Detect which cell encompasses the target text, then output its (X, Y) center coordinate. 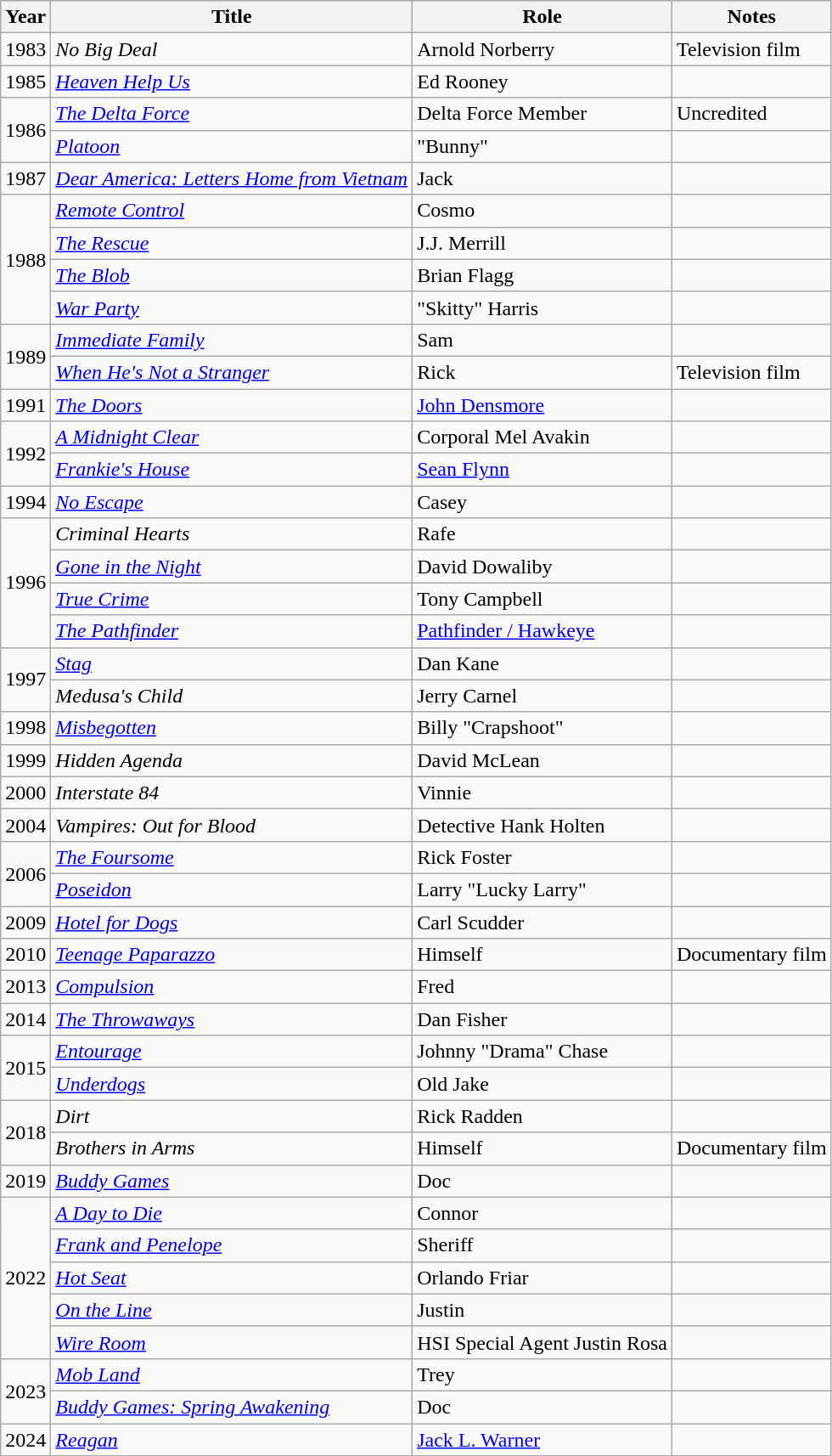
Mob Land (232, 1374)
2010 (25, 955)
The Foursome (232, 857)
2006 (25, 873)
Buddy Games (232, 1181)
No Big Deal (232, 49)
Johnny "Drama" Chase (542, 1052)
Casey (542, 502)
The Doors (232, 405)
2018 (25, 1132)
1988 (25, 259)
Rick (542, 372)
Buddy Games: Spring Awakening (232, 1407)
Detective Hank Holten (542, 825)
1985 (25, 82)
Billy "Crapshoot" (542, 728)
Entourage (232, 1052)
2013 (25, 987)
1989 (25, 356)
Dan Fisher (542, 1019)
Sheriff (542, 1245)
Title (232, 17)
A Midnight Clear (232, 437)
A Day to Die (232, 1213)
No Escape (232, 502)
David Dowaliby (542, 567)
Larry "Lucky Larry" (542, 889)
"Bunny" (542, 146)
Arnold Norberry (542, 49)
Medusa's Child (232, 696)
Hot Seat (232, 1278)
Remote Control (232, 211)
2023 (25, 1391)
"Skitty" Harris (542, 308)
1997 (25, 680)
Jack L. Warner (542, 1440)
Compulsion (232, 987)
Rick Foster (542, 857)
The Rescue (232, 243)
Gone in the Night (232, 567)
Corporal Mel Avakin (542, 437)
Sam (542, 340)
1987 (25, 178)
Stag (232, 663)
2000 (25, 793)
Jerry Carnel (542, 696)
Old Jake (542, 1084)
Reagan (232, 1440)
Frank and Penelope (232, 1245)
Underdogs (232, 1084)
The Pathfinder (232, 631)
Wire Room (232, 1342)
Vampires: Out for Blood (232, 825)
Notes (751, 17)
War Party (232, 308)
1998 (25, 728)
Misbegotten (232, 728)
Jack (542, 178)
Year (25, 17)
1996 (25, 583)
Dan Kane (542, 663)
1994 (25, 502)
J.J. Merrill (542, 243)
Brian Flagg (542, 275)
When He's Not a Stranger (232, 372)
Fred (542, 987)
Sean Flynn (542, 470)
1986 (25, 130)
Teenage Paparazzo (232, 955)
Hidden Agenda (232, 760)
Carl Scudder (542, 922)
2019 (25, 1181)
2004 (25, 825)
2009 (25, 922)
Cosmo (542, 211)
1992 (25, 454)
Frankie's House (232, 470)
Poseidon (232, 889)
Tony Campbell (542, 599)
Connor (542, 1213)
True Crime (232, 599)
Justin (542, 1310)
David McLean (542, 760)
2022 (25, 1278)
John Densmore (542, 405)
The Delta Force (232, 114)
The Blob (232, 275)
1983 (25, 49)
Immediate Family (232, 340)
1999 (25, 760)
Criminal Hearts (232, 534)
On the Line (232, 1310)
Dear America: Letters Home from Vietnam (232, 178)
Interstate 84 (232, 793)
1991 (25, 405)
Vinnie (542, 793)
Uncredited (751, 114)
Brothers in Arms (232, 1148)
The Throwaways (232, 1019)
2015 (25, 1068)
HSI Special Agent Justin Rosa (542, 1342)
Ed Rooney (542, 82)
Role (542, 17)
2014 (25, 1019)
Rafe (542, 534)
Delta Force Member (542, 114)
2024 (25, 1440)
Dirt (232, 1116)
Heaven Help Us (232, 82)
Platoon (232, 146)
Rick Radden (542, 1116)
Trey (542, 1374)
Orlando Friar (542, 1278)
Hotel for Dogs (232, 922)
Pathfinder / Hawkeye (542, 631)
